Output the (x, y) coordinate of the center of the cell containing the given text.  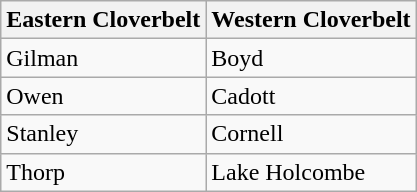
Cadott (311, 96)
Stanley (104, 134)
Owen (104, 96)
Gilman (104, 58)
Western Cloverbelt (311, 20)
Boyd (311, 58)
Eastern Cloverbelt (104, 20)
Thorp (104, 172)
Lake Holcombe (311, 172)
Cornell (311, 134)
